Return (x, y) of the center of cell containing provided text 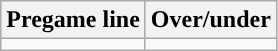
Over/under (210, 20)
Pregame line (74, 20)
